Return the (X, Y) coordinate for the center point of the cell that contains the specified text.  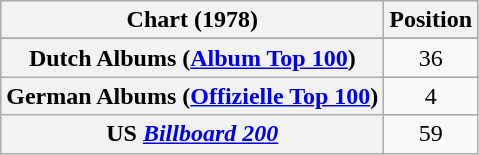
German Albums (Offizielle Top 100) (192, 96)
Dutch Albums (Album Top 100) (192, 58)
59 (431, 134)
36 (431, 58)
Position (431, 20)
4 (431, 96)
US Billboard 200 (192, 134)
Chart (1978) (192, 20)
